Scan for the cell matching the given text and deliver its (X, Y) coordinate at center. 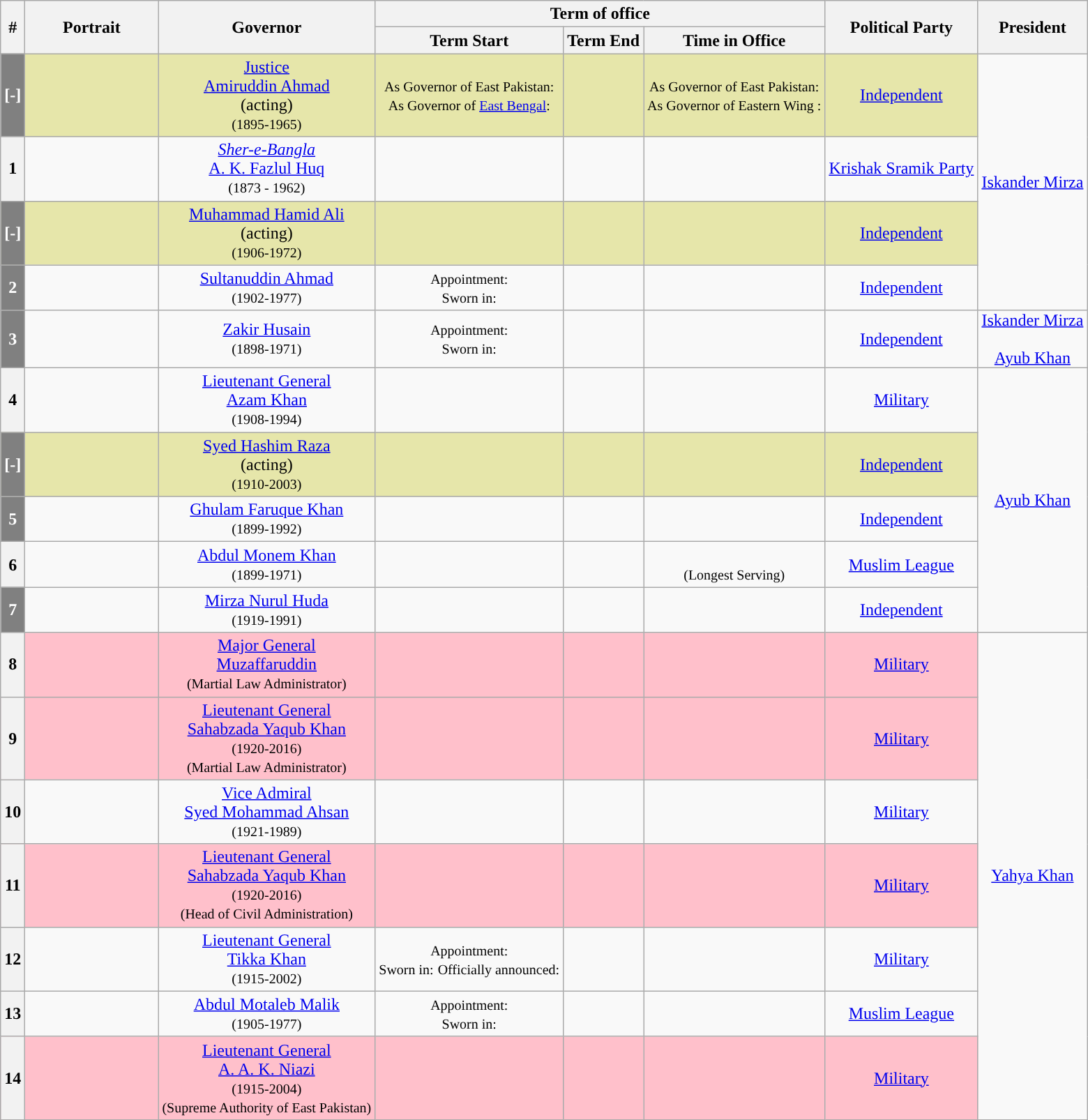
Term End (604, 40)
Portrait (92, 27)
Major GeneralMuzaffaruddin(Martial Law Administrator) (266, 665)
10 (13, 812)
Mirza Nurul Huda(1919-1991) (266, 610)
12 (13, 959)
Lieutenant GeneralA. A. K. Niazi(1915-2004)(Supreme Authority of East Pakistan) (266, 1078)
Sher-e-BanglaA. K. Fazlul Huq(1873 - 1962) (266, 169)
President (1032, 27)
Appointment:Sworn in: Officially announced: (469, 959)
# (13, 27)
3 (13, 339)
Abdul Monem Khan(1899-1971) (266, 565)
Lieutenant GeneralAzam Khan(1908-1994) (266, 400)
Governor (266, 27)
4 (13, 400)
Vice AdmiralSyed Mohammad Ahsan(1921-1989) (266, 812)
Zakir Husain(1898-1971) (266, 339)
Term of office (600, 14)
Muhammad Hamid Ali(acting)(1906-1972) (266, 233)
13 (13, 1014)
(Longest Serving) (734, 565)
As Governor of East Pakistan:As Governor of East Bengal: (469, 95)
Abdul Motaleb Malik(1905-1977) (266, 1014)
11 (13, 886)
Sultanuddin Ahmad(1902-1977) (266, 287)
5 (13, 519)
Political Party (901, 27)
Yahya Khan (1032, 876)
Lieutenant GeneralTikka Khan(1915-2002) (266, 959)
Lieutenant GeneralSahabzada Yaqub Khan(1920-2016)(Martial Law Administrator) (266, 738)
Ghulam Faruque Khan(1899-1992) (266, 519)
8 (13, 665)
Krishak Sramik Party (901, 169)
Time in Office (734, 40)
Iskander Mirza (1032, 182)
6 (13, 565)
JusticeAmiruddin Ahmad(acting)(1895-1965) (266, 95)
14 (13, 1078)
Ayub Khan (1032, 501)
Iskander MirzaAyub Khan (1032, 339)
Lieutenant GeneralSahabzada Yaqub Khan(1920-2016)(Head of Civil Administration) (266, 886)
Term Start (469, 40)
As Governor of East Pakistan:As Governor of Eastern Wing : (734, 95)
1 (13, 169)
2 (13, 287)
Syed Hashim Raza(acting)(1910-2003) (266, 464)
7 (13, 610)
9 (13, 738)
